Pinpoint the cell where the given text exists, returning its (X, Y) midpoint coordinate. 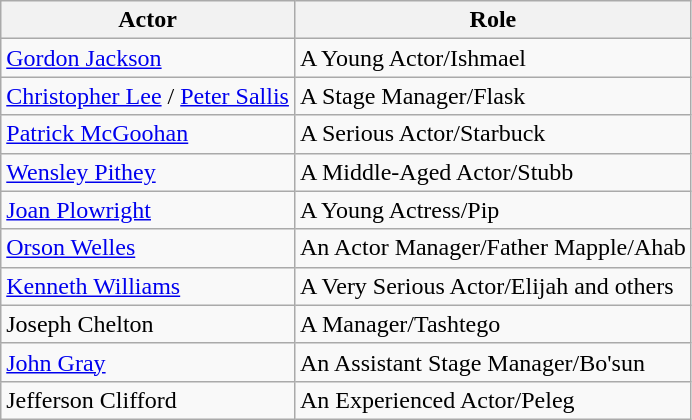
A Serious Actor/Starbuck (492, 134)
Actor (148, 20)
Patrick McGoohan (148, 134)
An Assistant Stage Manager/Bo'sun (492, 362)
Joan Plowright (148, 210)
Joseph Chelton (148, 324)
Orson Welles (148, 248)
Jefferson Clifford (148, 400)
A Young Actor/Ishmael (492, 58)
John Gray (148, 362)
A Stage Manager/Flask (492, 96)
Wensley Pithey (148, 172)
A Very Serious Actor/Elijah and others (492, 286)
Kenneth Williams (148, 286)
Gordon Jackson (148, 58)
Christopher Lee / Peter Sallis (148, 96)
A Manager/Tashtego (492, 324)
An Experienced Actor/Peleg (492, 400)
Role (492, 20)
A Young Actress/Pip (492, 210)
A Middle-Aged Actor/Stubb (492, 172)
An Actor Manager/Father Mapple/Ahab (492, 248)
